Pinpoint the cell where the given text exists, returning its (X, Y) midpoint coordinate. 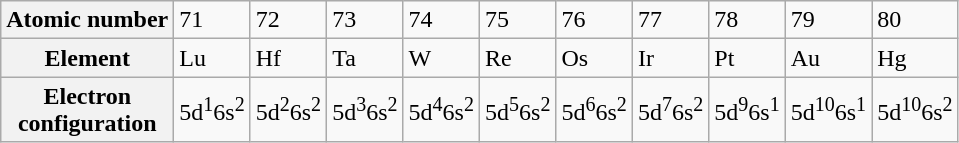
Os (594, 58)
76 (594, 20)
5d46s2 (441, 110)
5d76s2 (670, 110)
Hg (915, 58)
5d66s2 (594, 110)
Element (88, 58)
80 (915, 20)
5d96s1 (747, 110)
Electronconfiguration (88, 110)
Lu (212, 58)
73 (365, 20)
74 (441, 20)
5d56s2 (518, 110)
5d106s2 (915, 110)
Au (828, 58)
W (441, 58)
79 (828, 20)
Pt (747, 58)
71 (212, 20)
Re (518, 58)
Hf (288, 58)
Ir (670, 58)
Atomic number (88, 20)
75 (518, 20)
5d36s2 (365, 110)
5d106s1 (828, 110)
78 (747, 20)
77 (670, 20)
72 (288, 20)
5d26s2 (288, 110)
Ta (365, 58)
5d16s2 (212, 110)
